Detect which cell encompasses the target text, then output its [X, Y] center coordinate. 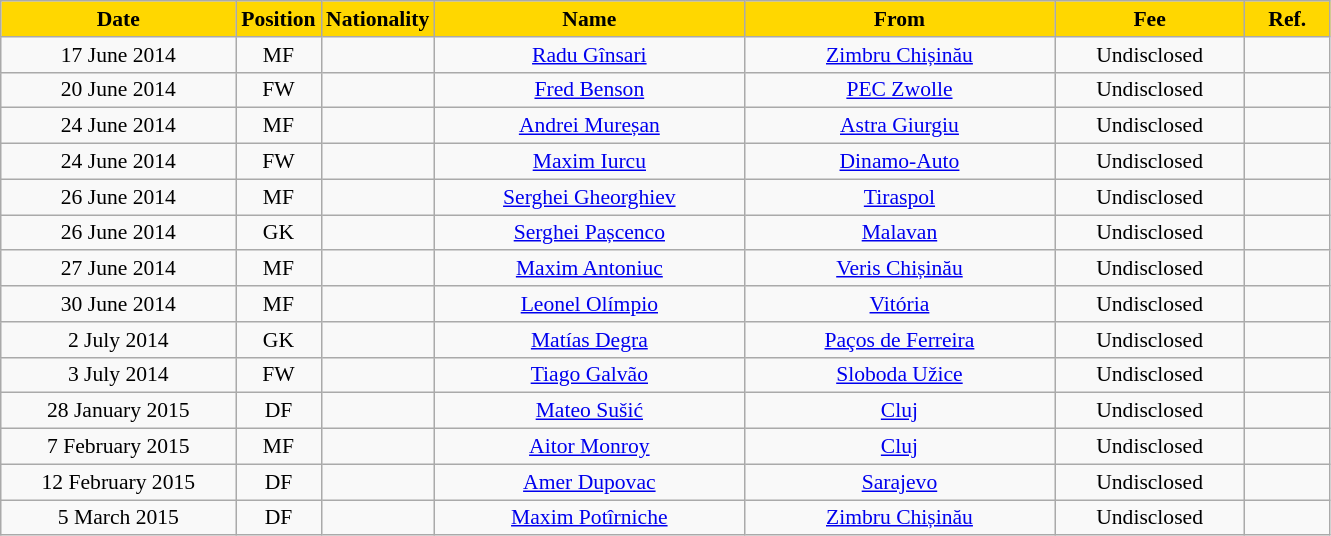
28 January 2015 [118, 411]
Tiago Galvão [589, 375]
Name [589, 19]
Malavan [899, 233]
Nationality [378, 19]
Andrei Mureșan [589, 126]
3 July 2014 [118, 375]
2 July 2014 [118, 340]
Paços de Ferreira [899, 340]
17 June 2014 [118, 55]
Amer Dupovac [589, 482]
Dinamo-Auto [899, 162]
Date [118, 19]
PEC Zwolle [899, 90]
Position [278, 19]
30 June 2014 [118, 304]
Sarajevo [899, 482]
Leonel Olímpio [589, 304]
Aitor Monroy [589, 447]
Mateo Sušić [589, 411]
12 February 2015 [118, 482]
From [899, 19]
Veris Chișinău [899, 269]
Maxim Iurcu [589, 162]
Serghei Gheorghiev [589, 197]
Sloboda Užice [899, 375]
Fred Benson [589, 90]
Radu Gînsari [589, 55]
Vitória [899, 304]
Matías Degra [589, 340]
Maxim Potîrniche [589, 518]
Astra Giurgiu [899, 126]
5 March 2015 [118, 518]
27 June 2014 [118, 269]
7 February 2015 [118, 447]
Ref. [1288, 19]
Maxim Antoniuc [589, 269]
Tiraspol [899, 197]
Serghei Pașcenco [589, 233]
Fee [1150, 19]
20 June 2014 [118, 90]
